Identify which cell holds the provided text, then report its (X, Y) central coordinate. 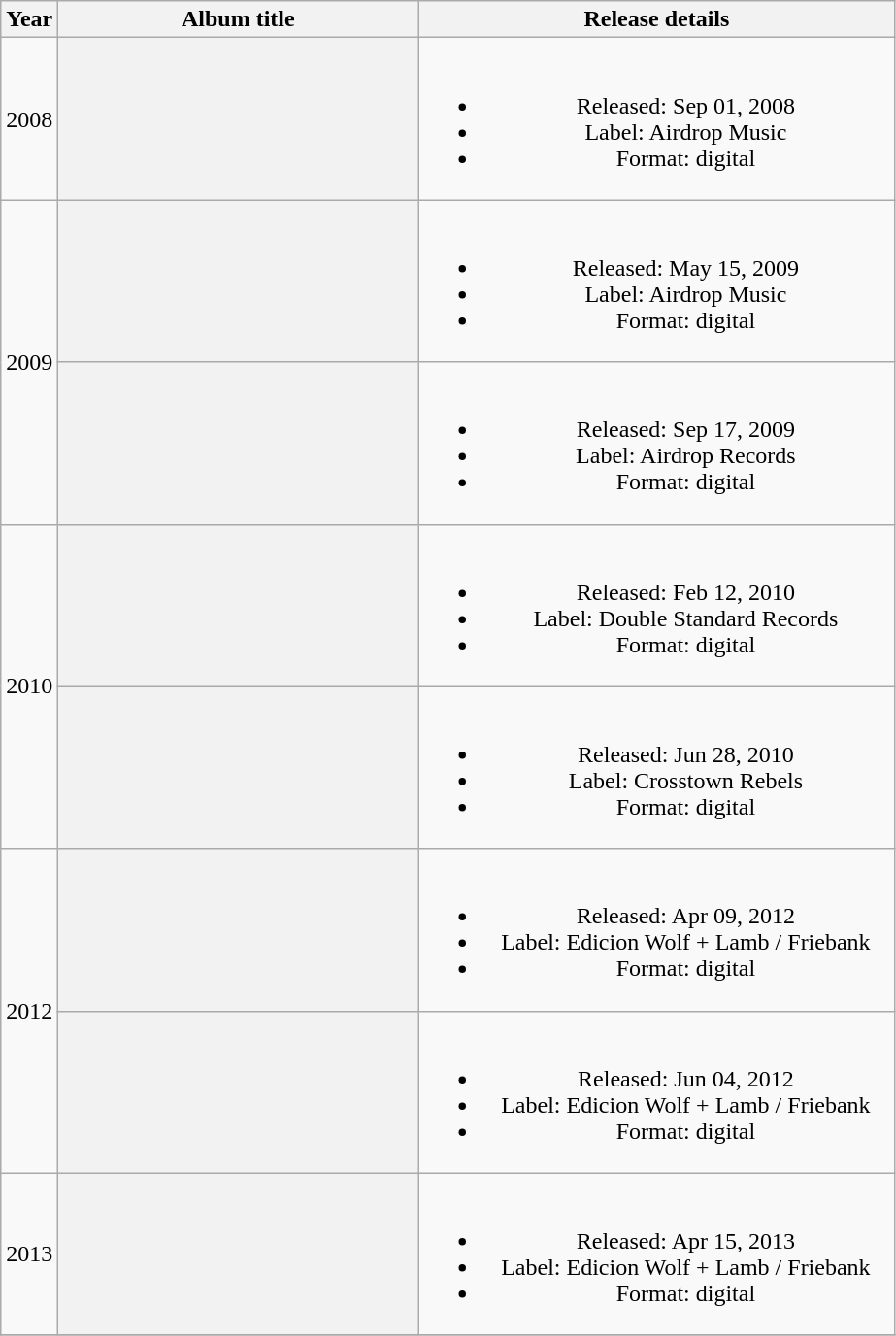
Album title (239, 19)
Year (29, 19)
Released: Apr 15, 2013Label: Edicion Wolf + Lamb / FriebankFormat: digital (656, 1254)
Release details (656, 19)
2010 (29, 686)
2009 (29, 362)
Released: Apr 09, 2012Label: Edicion Wolf + Lamb / FriebankFormat: digital (656, 930)
Released: Feb 12, 2010Label: Double Standard RecordsFormat: digital (656, 606)
Released: Sep 17, 2009Label: Airdrop RecordsFormat: digital (656, 443)
2012 (29, 1011)
Released: Jun 04, 2012Label: Edicion Wolf + Lamb / FriebankFormat: digital (656, 1091)
2008 (29, 118)
Released: May 15, 2009Label: Airdrop MusicFormat: digital (656, 282)
2013 (29, 1254)
Released: Sep 01, 2008Label: Airdrop MusicFormat: digital (656, 118)
Released: Jun 28, 2010Label: Crosstown RebelsFormat: digital (656, 767)
